Determine the (X, Y) coordinate at the center of the cell enclosing the given text.  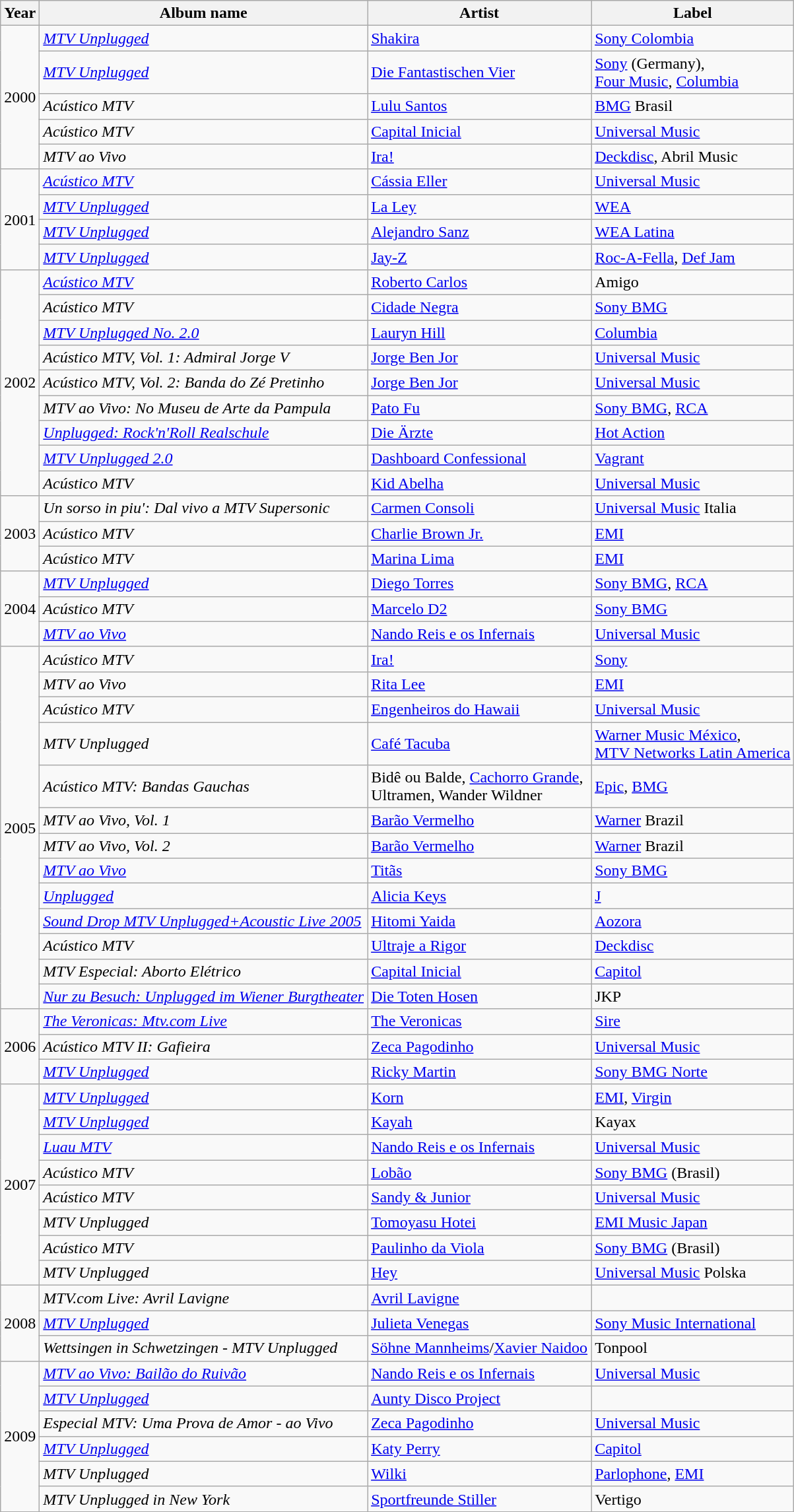
Acústico MTV, Vol. 1: Admiral Jorge V (203, 358)
Titãs (479, 871)
Artist (479, 13)
Die Toten Hosen (479, 996)
La Ley (479, 207)
2006 (20, 1047)
Lulu Santos (479, 106)
WEA Latina (693, 232)
MTV Unplugged 2.0 (203, 458)
Universal Music Polska (693, 1273)
Hitomi Yaida (479, 921)
Carmen Consoli (479, 508)
Unplugged: Rock'n'Roll Realschule (203, 433)
J (693, 896)
Sound Drop MTV Unplugged+Acoustic Live 2005 (203, 921)
MTV ao Vivo, Vol. 2 (203, 846)
Marcelo D2 (479, 609)
Acústico MTV II: Gafieira (203, 1047)
2004 (20, 609)
Engenheiros do Hawaii (479, 709)
Jay-Z (479, 257)
Sportfreunde Stiller (479, 1499)
Charlie Brown Jr. (479, 533)
MTV Especial: Aborto Elétrico (203, 971)
Bidê ou Balde, Cachorro Grande,Ultramen, Wander Wildner (479, 787)
Sony (Germany), Four Music, Columbia (693, 73)
2009 (20, 1436)
2000 (20, 98)
Roberto Carlos (479, 282)
Sony BMG Norte (693, 1072)
Roc-A-Fella, Def Jam (693, 257)
Kayah (479, 1122)
Album name (203, 13)
Shakira (479, 38)
Kid Abelha (479, 483)
Columbia (693, 332)
Tonpool (693, 1348)
Die Ärzte (479, 433)
Vertigo (693, 1499)
Un sorso in piu': Dal vivo a MTV Supersonic (203, 508)
Kayax (693, 1122)
2001 (20, 219)
Wilki (479, 1474)
Rita Lee (479, 684)
MTV Unplugged in New York (203, 1499)
Café Tacuba (479, 743)
Pato Fu (479, 408)
Lauryn Hill (479, 332)
Amigo (693, 282)
Dashboard Confessional (479, 458)
Alicia Keys (479, 896)
Deckdisc, Abril Music (693, 156)
Acústico MTV, Vol. 2: Banda do Zé Pretinho (203, 383)
2002 (20, 383)
Korn (479, 1097)
Nur zu Besuch: Unplugged im Wiener Burgtheater (203, 996)
Epic, BMG (693, 787)
Die Fantastischen Vier (479, 73)
Parlophone, EMI (693, 1474)
Cidade Negra (479, 307)
Lobão (479, 1172)
The Veronicas: Mtv.com Live (203, 1021)
EMI Music Japan (693, 1223)
MTV ao Vivo: Bailão do Ruivão (203, 1373)
2005 (20, 828)
Sony (693, 659)
MTV ao Vivo, Vol. 1 (203, 821)
The Veronicas (479, 1021)
Label (693, 13)
Hey (479, 1273)
Katy Perry (479, 1449)
Wettsingen in Schwetzingen - MTV Unplugged (203, 1348)
Vagrant (693, 458)
Söhne Mannheims/Xavier Naidoo (479, 1348)
Universal Music Italia (693, 508)
Sony Colombia (693, 38)
Deckdisc (693, 946)
Cássia Eller (479, 182)
Year (20, 13)
Luau MTV (203, 1147)
Alejandro Sanz (479, 232)
Paulinho da Viola (479, 1248)
Acústico MTV: Bandas Gauchas (203, 787)
Especial MTV: Uma Prova de Amor - ao Vivo (203, 1424)
2003 (20, 533)
Aozora (693, 921)
Tomoyasu Hotei (479, 1223)
2008 (20, 1323)
2007 (20, 1185)
MTV Unplugged No. 2.0 (203, 332)
WEA (693, 207)
Sire (693, 1021)
Ultraje a Rigor (479, 946)
JKP (693, 996)
Sony Music International (693, 1323)
EMI, Virgin (693, 1097)
Ricky Martin (479, 1072)
Diego Torres (479, 584)
MTV ao Vivo: No Museu de Arte da Pampula (203, 408)
Avril Lavigne (479, 1298)
Warner Music México, MTV Networks Latin America (693, 743)
Sandy & Junior (479, 1198)
Aunty Disco Project (479, 1398)
Marina Lima (479, 559)
Unplugged (203, 896)
BMG Brasil (693, 106)
MTV.com Live: Avril Lavigne (203, 1298)
Hot Action (693, 433)
Julieta Venegas (479, 1323)
